Provide the (x, y) coordinate of the cell's center where the given text is located.  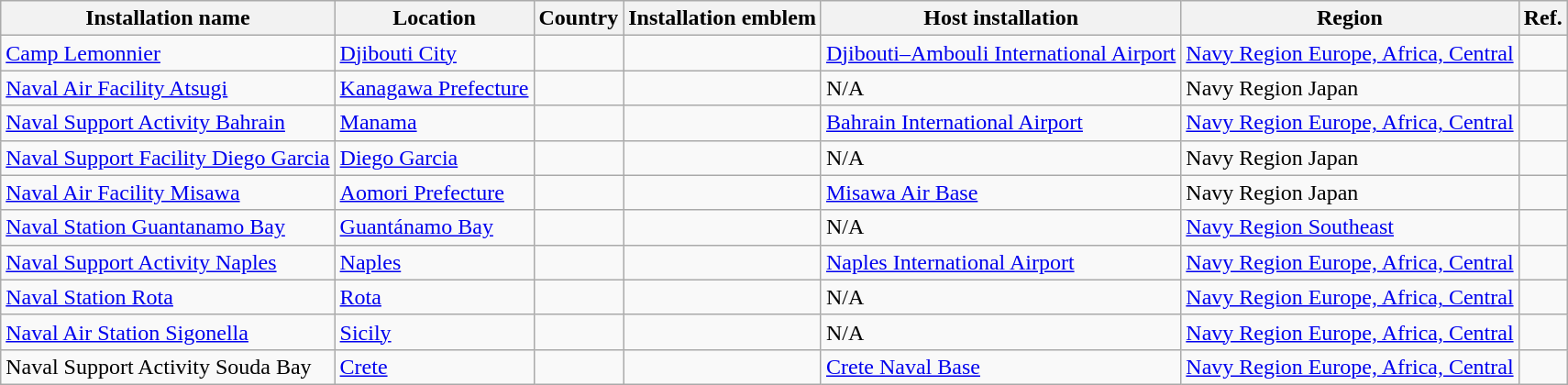
Navy Region Southeast (1350, 227)
Region (1350, 18)
Kanagawa Prefecture (435, 88)
Crete Naval Base (1000, 367)
Naval Support Activity Bahrain (168, 123)
Rota (435, 297)
Aomori Prefecture (435, 192)
Sicily (435, 332)
Location (435, 18)
Country (579, 18)
Misawa Air Base (1000, 192)
Naval Station Rota (168, 297)
Naples International Airport (1000, 262)
Bahrain International Airport (1000, 123)
Naval Support Activity Naples (168, 262)
Camp Lemonnier (168, 53)
Naval Air Facility Misawa (168, 192)
Naval Station Guantanamo Bay (168, 227)
Naples (435, 262)
Ref. (1542, 18)
Naval Support Facility Diego Garcia (168, 158)
Host installation (1000, 18)
Diego Garcia (435, 158)
Installation emblem (723, 18)
Naval Air Facility Atsugi (168, 88)
Installation name (168, 18)
Manama (435, 123)
Naval Support Activity Souda Bay (168, 367)
Naval Air Station Sigonella (168, 332)
Djibouti City (435, 53)
Crete (435, 367)
Guantánamo Bay (435, 227)
Djibouti–Ambouli International Airport (1000, 53)
